Capture the cell that displays the provided text and extract its (x, y) central coordinate. 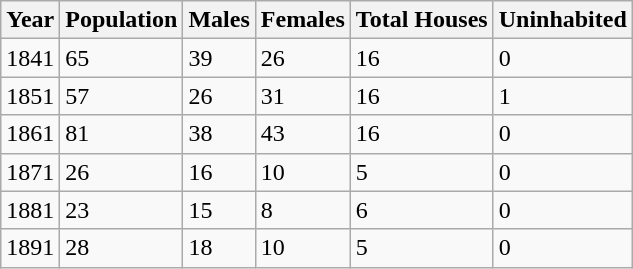
15 (219, 210)
57 (122, 96)
Uninhabited (562, 20)
Females (302, 20)
18 (219, 248)
28 (122, 248)
Total Houses (422, 20)
8 (302, 210)
Population (122, 20)
1861 (30, 134)
65 (122, 58)
31 (302, 96)
39 (219, 58)
Males (219, 20)
1881 (30, 210)
1841 (30, 58)
1 (562, 96)
6 (422, 210)
23 (122, 210)
1851 (30, 96)
43 (302, 134)
1891 (30, 248)
1871 (30, 172)
Year (30, 20)
38 (219, 134)
81 (122, 134)
